Determine the [x, y] coordinate at the center of the cell enclosing the given text.  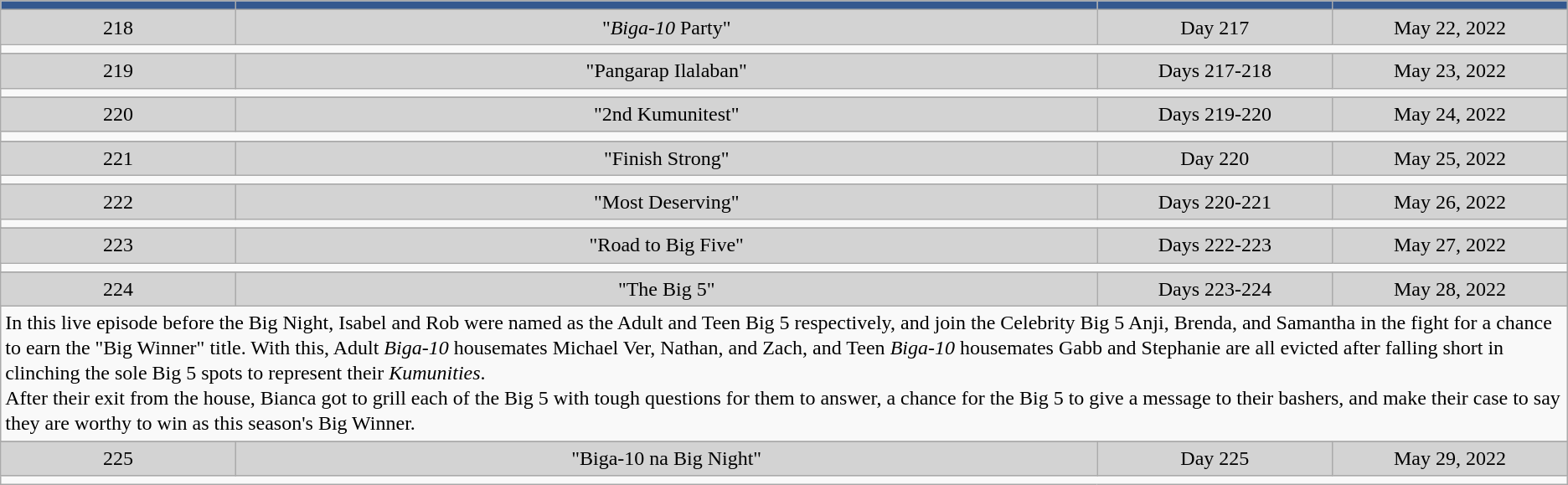
Days 219-220 [1215, 114]
"Finish Strong" [667, 157]
Days 217-218 [1215, 70]
May 27, 2022 [1451, 245]
May 23, 2022 [1451, 70]
"Pangarap Ilalaban" [667, 70]
"Biga-10 na Big Night" [667, 459]
Day 225 [1215, 459]
"The Big 5" [667, 290]
Day 217 [1215, 27]
May 29, 2022 [1451, 459]
May 26, 2022 [1451, 201]
223 [119, 245]
May 24, 2022 [1451, 114]
221 [119, 157]
Day 220 [1215, 157]
Days 222-223 [1215, 245]
225 [119, 459]
222 [119, 201]
"2nd Kumunitest" [667, 114]
218 [119, 27]
"Most Deserving" [667, 201]
"Biga-10 Party" [667, 27]
220 [119, 114]
May 22, 2022 [1451, 27]
May 25, 2022 [1451, 157]
"Road to Big Five" [667, 245]
May 28, 2022 [1451, 290]
224 [119, 290]
Days 220-221 [1215, 201]
219 [119, 70]
Days 223-224 [1215, 290]
